Detect which cell encompasses the target text, then output its (X, Y) center coordinate. 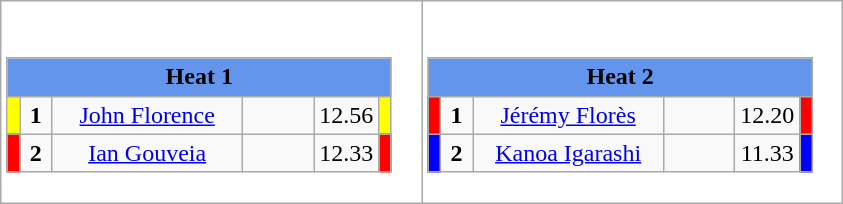
12.33 (346, 153)
Heat 2 (620, 77)
Kanoa Igarashi (568, 153)
Heat 1 1 John Florence 12.56 2 Ian Gouveia 12.33 (212, 102)
John Florence (148, 115)
Heat 2 1 Jérémy Florès 12.20 2 Kanoa Igarashi 11.33 (632, 102)
Heat 1 (199, 77)
12.20 (768, 115)
12.56 (346, 115)
Jérémy Florès (568, 115)
11.33 (768, 153)
Ian Gouveia (148, 153)
